Detect which cell encompasses the target text, then output its (x, y) center coordinate. 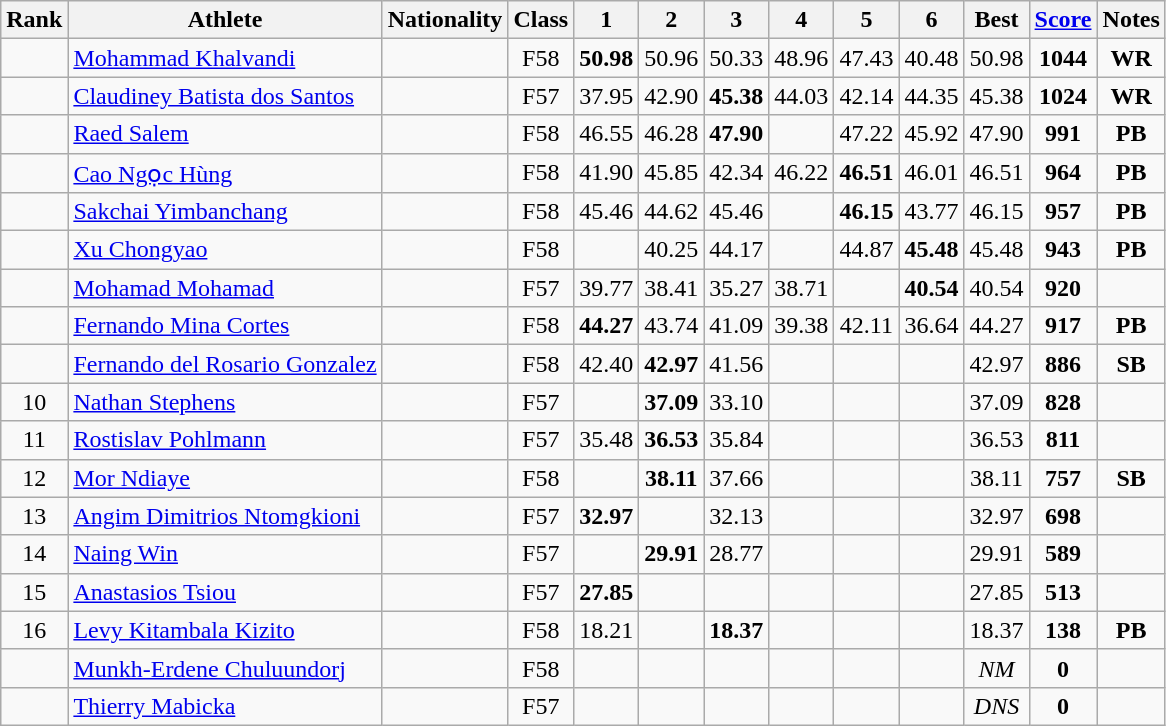
38.71 (802, 288)
10 (34, 402)
35.27 (736, 288)
46.28 (672, 134)
44.62 (672, 212)
46.55 (606, 134)
39.77 (606, 288)
Mor Ndiaye (225, 478)
28.77 (736, 554)
Thierry Mabicka (225, 706)
40.48 (932, 58)
47.22 (866, 134)
46.01 (932, 173)
Sakchai Yimbanchang (225, 212)
NM (996, 668)
42.11 (866, 326)
Munkh-Erdene Chuluundorj (225, 668)
15 (34, 592)
48.96 (802, 58)
32.13 (736, 516)
44.87 (866, 250)
41.90 (606, 173)
16 (34, 630)
45.85 (672, 173)
964 (1063, 173)
12 (34, 478)
1024 (1063, 96)
42.14 (866, 96)
Levy Kitambala Kizito (225, 630)
Athlete (225, 20)
36.64 (932, 326)
11 (34, 440)
Fernando Mina Cortes (225, 326)
38.41 (672, 288)
DNS (996, 706)
46.22 (802, 173)
1 (606, 20)
917 (1063, 326)
991 (1063, 134)
6 (932, 20)
5 (866, 20)
Xu Chongyao (225, 250)
39.38 (802, 326)
811 (1063, 440)
35.48 (606, 440)
13 (34, 516)
Nathan Stephens (225, 402)
943 (1063, 250)
Cao Ngọc Hùng (225, 173)
Nationality (445, 20)
42.40 (606, 364)
Rostislav Pohlmann (225, 440)
1044 (1063, 58)
3 (736, 20)
Raed Salem (225, 134)
44.35 (932, 96)
Mohamad Mohamad (225, 288)
37.66 (736, 478)
886 (1063, 364)
828 (1063, 402)
589 (1063, 554)
2 (672, 20)
Notes (1131, 20)
50.96 (672, 58)
33.10 (736, 402)
513 (1063, 592)
957 (1063, 212)
138 (1063, 630)
Claudiney Batista dos Santos (225, 96)
Mohammad Khalvandi (225, 58)
Rank (34, 20)
42.90 (672, 96)
40.25 (672, 250)
45.92 (932, 134)
44.03 (802, 96)
757 (1063, 478)
37.95 (606, 96)
698 (1063, 516)
50.33 (736, 58)
Score (1063, 20)
4 (802, 20)
18.21 (606, 630)
Fernando del Rosario Gonzalez (225, 364)
35.84 (736, 440)
47.43 (866, 58)
41.09 (736, 326)
Anastasios Tsiou (225, 592)
Class (541, 20)
14 (34, 554)
920 (1063, 288)
Best (996, 20)
42.34 (736, 173)
43.74 (672, 326)
Angim Dimitrios Ntomgkioni (225, 516)
44.17 (736, 250)
Naing Win (225, 554)
41.56 (736, 364)
43.77 (932, 212)
